Search for the cell housing the specified text and yield its [x, y] center coordinate. 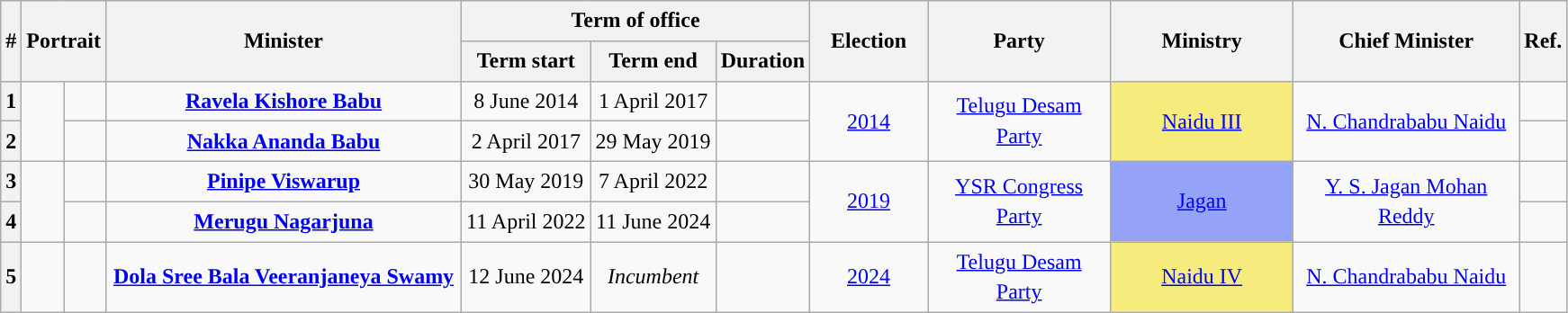
Naidu IV [1203, 277]
Minister [283, 41]
YSR Congress Party [1019, 201]
Ref. [1543, 41]
1 [11, 101]
Y. S. Jagan Mohan Reddy [1406, 201]
# [11, 41]
Merugu Nagarjuna [283, 221]
Naidu III [1203, 121]
11 April 2022 [527, 221]
30 May 2019 [527, 182]
2019 [870, 201]
1 April 2017 [653, 101]
5 [11, 277]
29 May 2019 [653, 142]
Portrait [64, 41]
2 April 2017 [527, 142]
2 [11, 142]
11 June 2024 [653, 221]
Chief Minister [1406, 41]
4 [11, 221]
Election [870, 41]
Term end [653, 61]
2024 [870, 277]
Party [1019, 41]
Incumbent [653, 277]
7 April 2022 [653, 182]
Nakka Ananda Babu [283, 142]
Term of office [635, 22]
Term start [527, 61]
Duration [762, 61]
Ministry [1203, 41]
Jagan [1203, 201]
12 June 2024 [527, 277]
3 [11, 182]
Ravela Kishore Babu [283, 101]
2014 [870, 121]
8 June 2014 [527, 101]
Dola Sree Bala Veeranjaneya Swamy [283, 277]
Pinipe Viswarup [283, 182]
